Extract the (x, y) coordinate from the center of the cell holding the provided text.  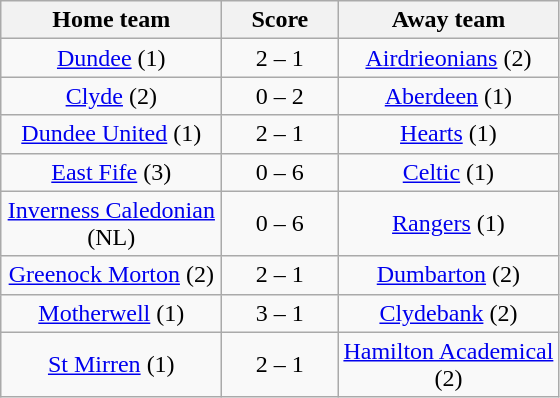
Greenock Morton (2) (112, 275)
Airdrieonians (2) (448, 58)
Home team (112, 20)
Clyde (2) (112, 96)
Hamilton Academical (2) (448, 364)
Motherwell (1) (112, 313)
0 – 2 (280, 96)
Dumbarton (2) (448, 275)
Aberdeen (1) (448, 96)
Dundee United (1) (112, 134)
St Mirren (1) (112, 364)
Score (280, 20)
Celtic (1) (448, 172)
Away team (448, 20)
Clydebank (2) (448, 313)
3 – 1 (280, 313)
Inverness Caledonian (NL) (112, 224)
Rangers (1) (448, 224)
Hearts (1) (448, 134)
Dundee (1) (112, 58)
East Fife (3) (112, 172)
